Capture the cell that displays the provided text and extract its (x, y) central coordinate. 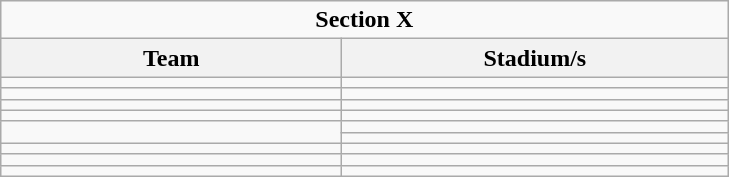
Team (172, 58)
Section X (364, 20)
Stadium/s (535, 58)
